Return [x, y] of the center of cell containing provided text 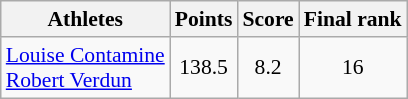
Points [204, 19]
Louise ContamineRobert Verdun [86, 68]
Score [268, 19]
Athletes [86, 19]
8.2 [268, 68]
16 [353, 68]
138.5 [204, 68]
Final rank [353, 19]
